Locate the cell with the specified text and output its (X, Y) center coordinate. 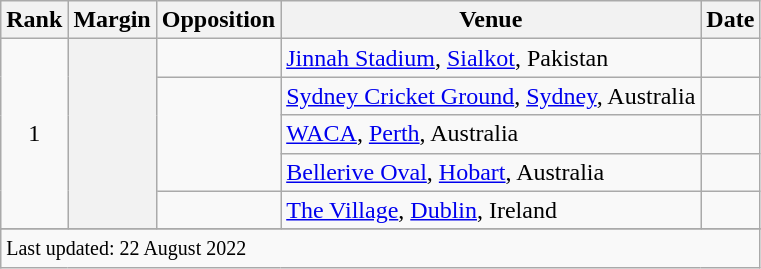
Venue (491, 20)
Last updated: 22 August 2022 (380, 248)
Date (730, 20)
Jinnah Stadium, Sialkot, Pakistan (491, 58)
The Village, Dublin, Ireland (491, 210)
WACA, Perth, Australia (491, 134)
Margin (112, 20)
1 (34, 134)
Bellerive Oval, Hobart, Australia (491, 172)
Sydney Cricket Ground, Sydney, Australia (491, 96)
Opposition (218, 20)
Rank (34, 20)
